Pinpoint the cell where the given text exists, returning its (X, Y) midpoint coordinate. 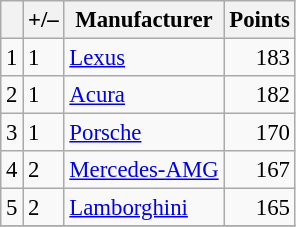
+/– (44, 20)
170 (260, 133)
Acura (144, 95)
4 (12, 170)
165 (260, 208)
Lamborghini (144, 208)
Porsche (144, 133)
182 (260, 95)
Mercedes-AMG (144, 170)
183 (260, 58)
5 (12, 208)
3 (12, 133)
Points (260, 20)
Lexus (144, 58)
167 (260, 170)
Manufacturer (144, 20)
